Output the (x, y) coordinate of the center of the cell containing the given text.  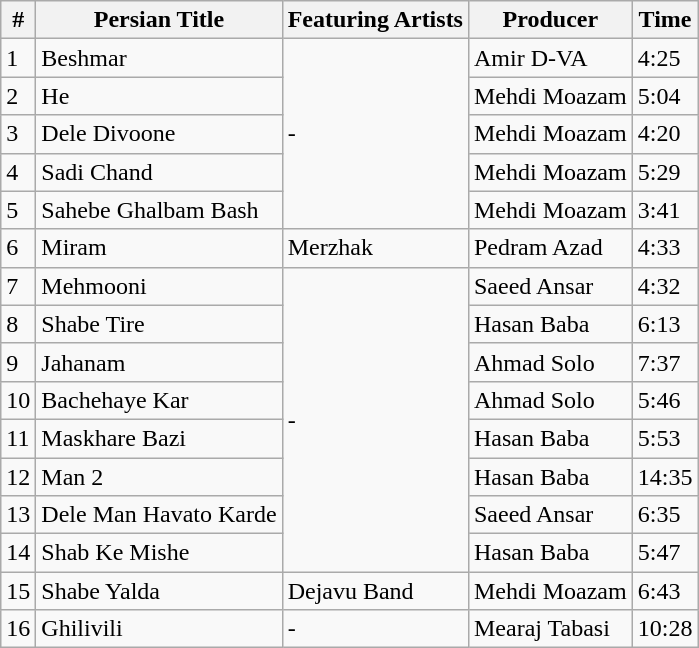
7 (18, 286)
He (159, 96)
10 (18, 400)
13 (18, 515)
5:47 (665, 553)
16 (18, 629)
Sadi Chand (159, 172)
Featuring Artists (375, 20)
Dele Divoone (159, 134)
4:33 (665, 248)
Shab Ke Mishe (159, 553)
Man 2 (159, 477)
5:04 (665, 96)
12 (18, 477)
4 (18, 172)
4:32 (665, 286)
8 (18, 324)
Shabe Tire (159, 324)
Pedram Azad (550, 248)
Dejavu Band (375, 591)
5:53 (665, 438)
4:25 (665, 58)
Producer (550, 20)
Dele Man Havato Karde (159, 515)
6:43 (665, 591)
# (18, 20)
Merzhak (375, 248)
Mehmooni (159, 286)
15 (18, 591)
5:46 (665, 400)
6:13 (665, 324)
Sahebe Ghalbam Bash (159, 210)
Ghilivili (159, 629)
4:20 (665, 134)
1 (18, 58)
6:35 (665, 515)
7:37 (665, 362)
5 (18, 210)
Beshmar (159, 58)
2 (18, 96)
Time (665, 20)
Shabe Yalda (159, 591)
3:41 (665, 210)
Persian Title (159, 20)
14 (18, 553)
Bachehaye Kar (159, 400)
14:35 (665, 477)
Amir D-VA (550, 58)
9 (18, 362)
5:29 (665, 172)
6 (18, 248)
Mearaj Tabasi (550, 629)
Maskhare Bazi (159, 438)
3 (18, 134)
Jahanam (159, 362)
11 (18, 438)
10:28 (665, 629)
Miram (159, 248)
